Output the (X, Y) coordinate of the center of the cell containing the given text.  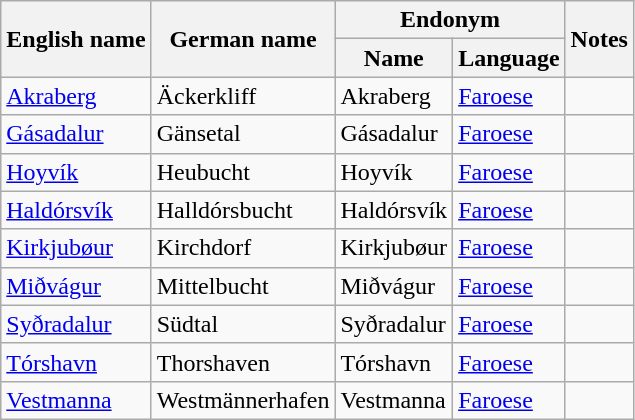
Heubucht (243, 172)
Thorshaven (243, 362)
Gänsetal (243, 134)
German name (243, 39)
Language (509, 58)
Südtal (243, 324)
Halldórsbucht (243, 210)
Name (394, 58)
Notes (599, 39)
Westmännerhafen (243, 400)
Äckerkliff (243, 96)
English name (76, 39)
Kirchdorf (243, 248)
Mittelbucht (243, 286)
Endonym (450, 20)
